Return the (x, y) coordinate for the center point of the cell that contains the specified text.  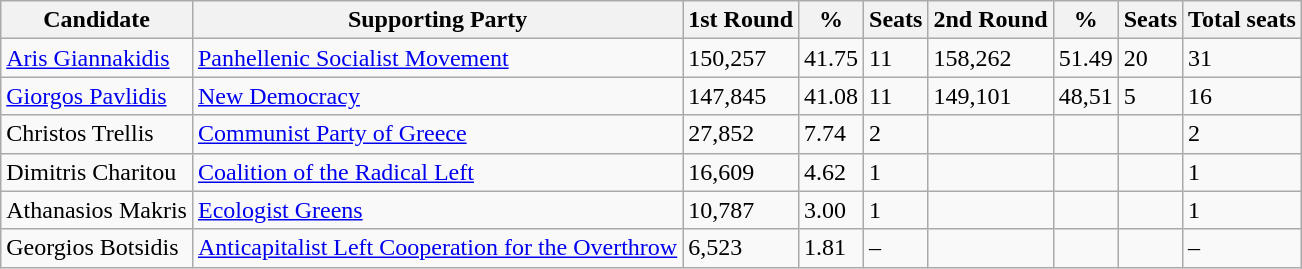
Christos Trellis (97, 134)
3.00 (832, 210)
27,852 (741, 134)
158,262 (990, 58)
147,845 (741, 96)
Athanasios Makris (97, 210)
Georgios Botsidis (97, 248)
1.81 (832, 248)
51.49 (1086, 58)
Supporting Party (437, 20)
41.75 (832, 58)
4.62 (832, 172)
150,257 (741, 58)
5 (1150, 96)
New Democracy (437, 96)
Dimitris Charitou (97, 172)
48,51 (1086, 96)
Total seats (1242, 20)
149,101 (990, 96)
Giorgos Pavlidis (97, 96)
1st Round (741, 20)
20 (1150, 58)
Ecologist Greens (437, 210)
6,523 (741, 248)
Aris Giannakidis (97, 58)
41.08 (832, 96)
16,609 (741, 172)
7.74 (832, 134)
Anticapitalist Left Cooperation for the Overthrow (437, 248)
Coalition of the Radical Left (437, 172)
Communist Party of Greece (437, 134)
2nd Round (990, 20)
16 (1242, 96)
10,787 (741, 210)
Candidate (97, 20)
Panhellenic Socialist Movement (437, 58)
31 (1242, 58)
